Return [X, Y] of the center of cell containing provided text 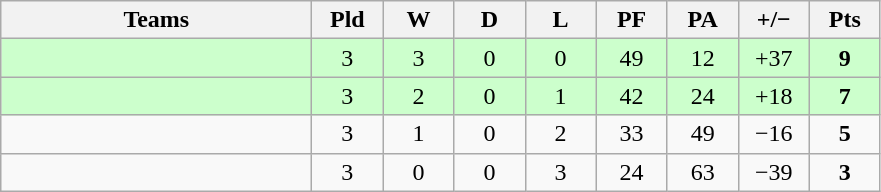
12 [702, 58]
Teams [156, 20]
9 [844, 58]
7 [844, 96]
−39 [774, 172]
−16 [774, 134]
63 [702, 172]
42 [632, 96]
+18 [774, 96]
W [418, 20]
33 [632, 134]
Pts [844, 20]
+/− [774, 20]
L [560, 20]
PF [632, 20]
PA [702, 20]
Pld [348, 20]
D [490, 20]
+37 [774, 58]
5 [844, 134]
